Detect which cell encompasses the target text, then output its [x, y] center coordinate. 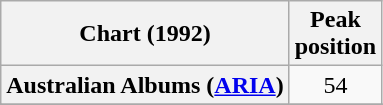
54 [335, 85]
Chart (1992) [145, 34]
Peakposition [335, 34]
Australian Albums (ARIA) [145, 85]
